Search for the cell housing the specified text and yield its (x, y) center coordinate. 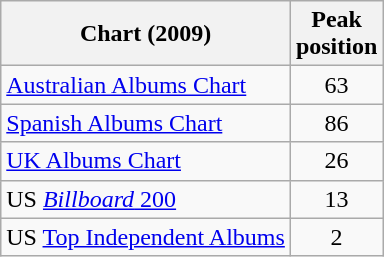
US Top Independent Albums (146, 237)
US Billboard 200 (146, 199)
Chart (2009) (146, 34)
26 (336, 161)
86 (336, 123)
2 (336, 237)
13 (336, 199)
63 (336, 85)
UK Albums Chart (146, 161)
Spanish Albums Chart (146, 123)
Australian Albums Chart (146, 85)
Peakposition (336, 34)
